Search for the cell housing the specified text and yield its (x, y) center coordinate. 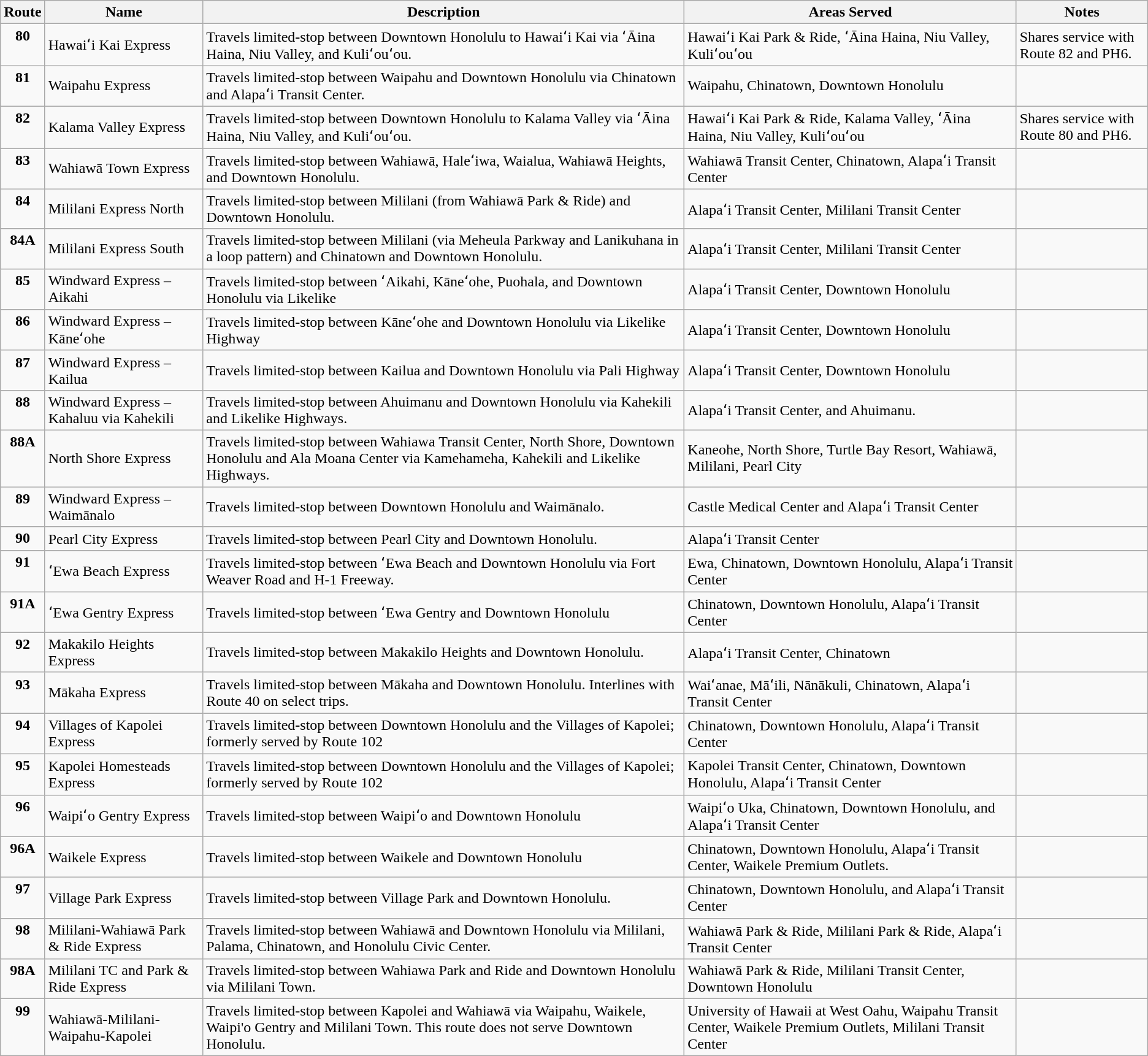
80 (23, 45)
Alapaʻi Transit Center, and Ahuimanu. (850, 410)
Travels limited-stop between Ahuimanu and Downtown Honolulu via Kahekili and Likelike Highways. (444, 410)
Description (444, 12)
82 (23, 127)
87 (23, 370)
Kaneohe, North Shore, Turtle Bay Resort, Wahiawā, Mililani, Pearl City (850, 458)
Wahiawā Park & Ride, Mililani Park & Ride, Alapaʻi Transit Center (850, 938)
Villages of Kapolei Express (124, 733)
Waipiʻo Uka, Chinatown, Downtown Honolulu, and Alapaʻi Transit Center (850, 816)
86 (23, 330)
Wahiawā Park & Ride, Mililani Transit Center, Downtown Honolulu (850, 979)
Mililani TC and Park & Ride Express (124, 979)
98A (23, 979)
Travels limited-stop between Downtown Honolulu to Kalama Valley via ʻĀina Haina, Niu Valley, and Kuliʻouʻou. (444, 127)
Travels limited-stop between ʻAikahi, Kāneʻohe, Puohala, and Downtown Honolulu via Likelike (444, 289)
Travels limited-stop between Waipahu and Downtown Honolulu via Chinatown and Alapaʻi Transit Center. (444, 86)
Windward Express – Waimānalo (124, 507)
Windward Express – Kāneʻohe (124, 330)
Makakilo Heights Express (124, 652)
84 (23, 209)
Mākaha Express (124, 693)
Mililani Express South (124, 249)
88 (23, 410)
84A (23, 249)
Shares service with Route 82 and PH6. (1082, 45)
93 (23, 693)
92 (23, 652)
91A (23, 612)
Hawaiʻi Kai Park & Ride, ʻĀina Haina, Niu Valley, Kuliʻouʻou (850, 45)
Alapaʻi Transit Center (850, 539)
Hawaiʻi Kai Park & Ride, Kalama Valley, ʻĀina Haina, Niu Valley, Kuliʻouʻou (850, 127)
98 (23, 938)
Waiʻanae, Māʻili, Nānākuli, Chinatown, Alapaʻi Transit Center (850, 693)
Kapolei Transit Center, Chinatown, Downtown Honolulu, Alapaʻi Transit Center (850, 774)
Waipahu, Chinatown, Downtown Honolulu (850, 86)
Pearl City Express (124, 539)
Waipahu Express (124, 86)
University of Hawaii at West Oahu, Waipahu Transit Center, Waikele Premium Outlets, Mililani Transit Center (850, 1027)
Wahiawā-Mililani-Waipahu-Kapolei (124, 1027)
Village Park Express (124, 898)
Travels limited-stop between ʻEwa Gentry and Downtown Honolulu (444, 612)
91 (23, 572)
99 (23, 1027)
88A (23, 458)
Name (124, 12)
Chinatown, Downtown Honolulu, and Alapaʻi Transit Center (850, 898)
Chinatown, Downtown Honolulu, Alapaʻi Transit Center, Waikele Premium Outlets. (850, 857)
Windward Express – Aikahi (124, 289)
Travels limited-stop between Waikele and Downtown Honolulu (444, 857)
Windward Express – Kailua (124, 370)
Areas Served (850, 12)
Travels limited-stop between Pearl City and Downtown Honolulu. (444, 539)
Kapolei Homesteads Express (124, 774)
Route (23, 12)
Travels limited-stop between Kāneʻohe and Downtown Honolulu via Likelike Highway (444, 330)
Ewa, Chinatown, Downtown Honolulu, Alapaʻi Transit Center (850, 572)
Waipiʻo Gentry Express (124, 816)
97 (23, 898)
Waikele Express (124, 857)
North Shore Express (124, 458)
Travels limited-stop between Wahiawa Park and Ride and Downtown Honolulu via Mililani Town. (444, 979)
Travels limited-stop between ʻEwa Beach and Downtown Honolulu via Fort Weaver Road and H-1 Freeway. (444, 572)
Travels limited-stop between Mākaha and Downtown Honolulu. Interlines with Route 40 on select trips. (444, 693)
Travels limited-stop between Wahiawā and Downtown Honolulu via Mililani, Palama, Chinatown, and Honolulu Civic Center. (444, 938)
Wahiawā Town Express (124, 169)
Travels limited-stop between Mililani (via Meheula Parkway and Lanikuhana in a loop pattern) and Chinatown and Downtown Honolulu. (444, 249)
Mililani Express North (124, 209)
Alapaʻi Transit Center, Chinatown (850, 652)
81 (23, 86)
85 (23, 289)
Travels limited-stop between Downtown Honolulu to Hawaiʻi Kai via ʻĀina Haina, Niu Valley, and Kuliʻouʻou. (444, 45)
Notes (1082, 12)
95 (23, 774)
94 (23, 733)
Travels limited-stop between Downtown Honolulu and Waimānalo. (444, 507)
Wahiawā Transit Center, Chinatown, Alapaʻi Transit Center (850, 169)
Mililani-Wahiawā Park & Ride Express (124, 938)
96A (23, 857)
Travels limited-stop between Village Park and Downtown Honolulu. (444, 898)
Castle Medical Center and Alapaʻi Transit Center (850, 507)
89 (23, 507)
Travels limited-stop between Kailua and Downtown Honolulu via Pali Highway (444, 370)
Travels limited-stop between Waipiʻo and Downtown Honolulu (444, 816)
Hawaiʻi Kai Express (124, 45)
Travels limited-stop between Wahiawā, Haleʻiwa, Waialua, Wahiawā Heights, and Downtown Honolulu. (444, 169)
Travels limited-stop between Kapolei and Wahiawā via Waipahu, Waikele, Waipi'o Gentry and Mililani Town. This route does not serve Downtown Honolulu. (444, 1027)
Travels limited-stop between Mililani (from Wahiawā Park & Ride) and Downtown Honolulu. (444, 209)
Kalama Valley Express (124, 127)
Windward Express – Kahaluu via Kahekili (124, 410)
90 (23, 539)
96 (23, 816)
ʻEwa Beach Express (124, 572)
Travels limited-stop between Makakilo Heights and Downtown Honolulu. (444, 652)
83 (23, 169)
Shares service with Route 80 and PH6. (1082, 127)
ʻEwa Gentry Express (124, 612)
